Search for the cell housing the specified text and yield its [X, Y] center coordinate. 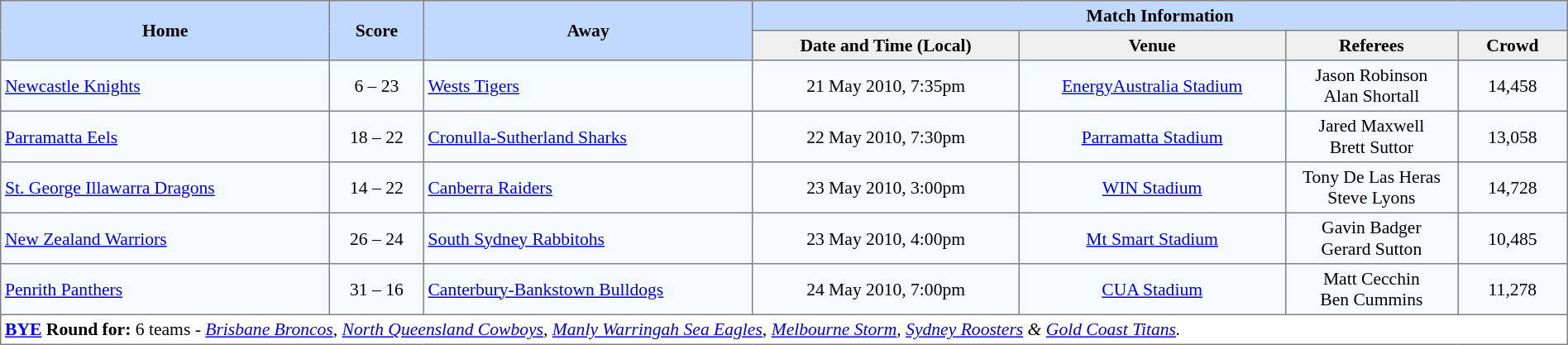
Canberra Raiders [588, 188]
Tony De Las HerasSteve Lyons [1371, 188]
14 – 22 [377, 188]
Penrith Panthers [165, 290]
CUA Stadium [1152, 290]
Score [377, 31]
11,278 [1513, 290]
Matt CecchinBen Cummins [1371, 290]
South Sydney Rabbitohs [588, 238]
EnergyAustralia Stadium [1152, 86]
Home [165, 31]
13,058 [1513, 137]
Gavin BadgerGerard Sutton [1371, 238]
10,485 [1513, 238]
Wests Tigers [588, 86]
Parramatta Eels [165, 137]
14,458 [1513, 86]
WIN Stadium [1152, 188]
26 – 24 [377, 238]
14,728 [1513, 188]
Jared MaxwellBrett Suttor [1371, 137]
22 May 2010, 7:30pm [886, 137]
31 – 16 [377, 290]
Match Information [1159, 16]
24 May 2010, 7:00pm [886, 290]
Cronulla-Sutherland Sharks [588, 137]
18 – 22 [377, 137]
Venue [1152, 46]
Date and Time (Local) [886, 46]
Jason RobinsonAlan Shortall [1371, 86]
Parramatta Stadium [1152, 137]
Referees [1371, 46]
23 May 2010, 4:00pm [886, 238]
21 May 2010, 7:35pm [886, 86]
Away [588, 31]
New Zealand Warriors [165, 238]
6 – 23 [377, 86]
Canterbury-Bankstown Bulldogs [588, 290]
23 May 2010, 3:00pm [886, 188]
Crowd [1513, 46]
St. George Illawarra Dragons [165, 188]
Mt Smart Stadium [1152, 238]
Newcastle Knights [165, 86]
